Find where the given text appears and provide that cell's center as [X, Y] coordinate. 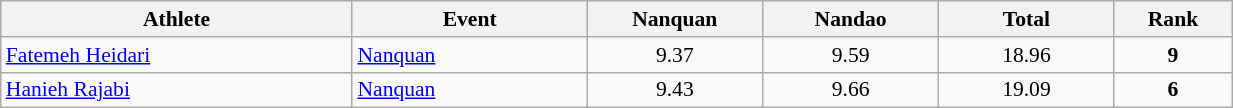
19.09 [1027, 90]
6 [1172, 90]
18.96 [1027, 55]
Athlete [177, 19]
9 [1172, 55]
Fatemeh Heidari [177, 55]
Nandao [851, 19]
Hanieh Rajabi [177, 90]
Total [1027, 19]
Event [469, 19]
Rank [1172, 19]
9.43 [675, 90]
9.37 [675, 55]
9.59 [851, 55]
9.66 [851, 90]
